Extract the [X, Y] coordinate from the center of the cell holding the provided text.  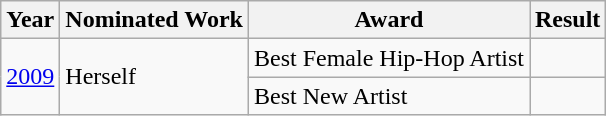
Year [30, 20]
Herself [154, 77]
Award [388, 20]
Nominated Work [154, 20]
Best Female Hip-Hop Artist [388, 58]
2009 [30, 77]
Result [568, 20]
Best New Artist [388, 96]
